Search for the cell housing the specified text and yield its [X, Y] center coordinate. 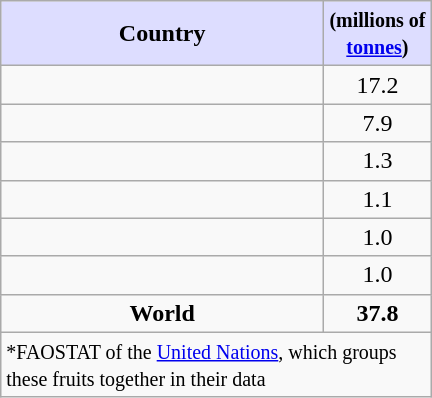
*FAOSTAT of the United Nations, which groups these fruits together in their data [216, 364]
World [162, 313]
7.9 [378, 123]
1.1 [378, 199]
(millions of tonnes) [378, 34]
17.2 [378, 85]
1.3 [378, 161]
Country [162, 34]
37.8 [378, 313]
